Provide the [x, y] coordinate of the cell's center where the given text is located.  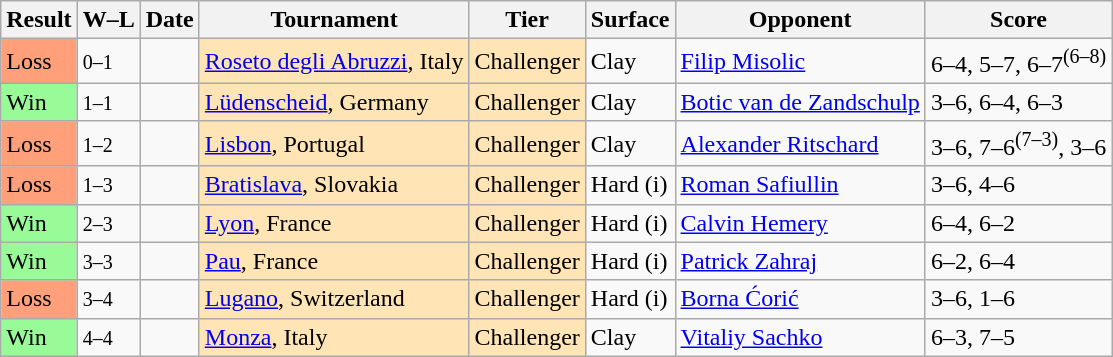
Surface [630, 20]
Opponent [800, 20]
6–4, 5–7, 6–7(6–8) [1018, 62]
1–3 [108, 185]
Date [170, 20]
3–6, 7–6(7–3), 3–6 [1018, 144]
4–4 [108, 337]
Tournament [334, 20]
Lisbon, Portugal [334, 144]
Result [39, 20]
6–2, 6–4 [1018, 261]
1–1 [108, 102]
Bratislava, Slovakia [334, 185]
0–1 [108, 62]
3–6, 4–6 [1018, 185]
Botic van de Zandschulp [800, 102]
W–L [108, 20]
3–4 [108, 299]
Roseto degli Abruzzi, Italy [334, 62]
Lüdenscheid, Germany [334, 102]
3–6, 1–6 [1018, 299]
Monza, Italy [334, 337]
Tier [527, 20]
Vitaliy Sachko [800, 337]
Score [1018, 20]
3–3 [108, 261]
Roman Safiullin [800, 185]
Lyon, France [334, 223]
Pau, France [334, 261]
Filip Misolic [800, 62]
Calvin Hemery [800, 223]
Borna Ćorić [800, 299]
3–6, 6–4, 6–3 [1018, 102]
Lugano, Switzerland [334, 299]
1–2 [108, 144]
6–4, 6–2 [1018, 223]
Alexander Ritschard [800, 144]
2–3 [108, 223]
Patrick Zahraj [800, 261]
6–3, 7–5 [1018, 337]
